Capture the cell that displays the provided text and extract its (x, y) central coordinate. 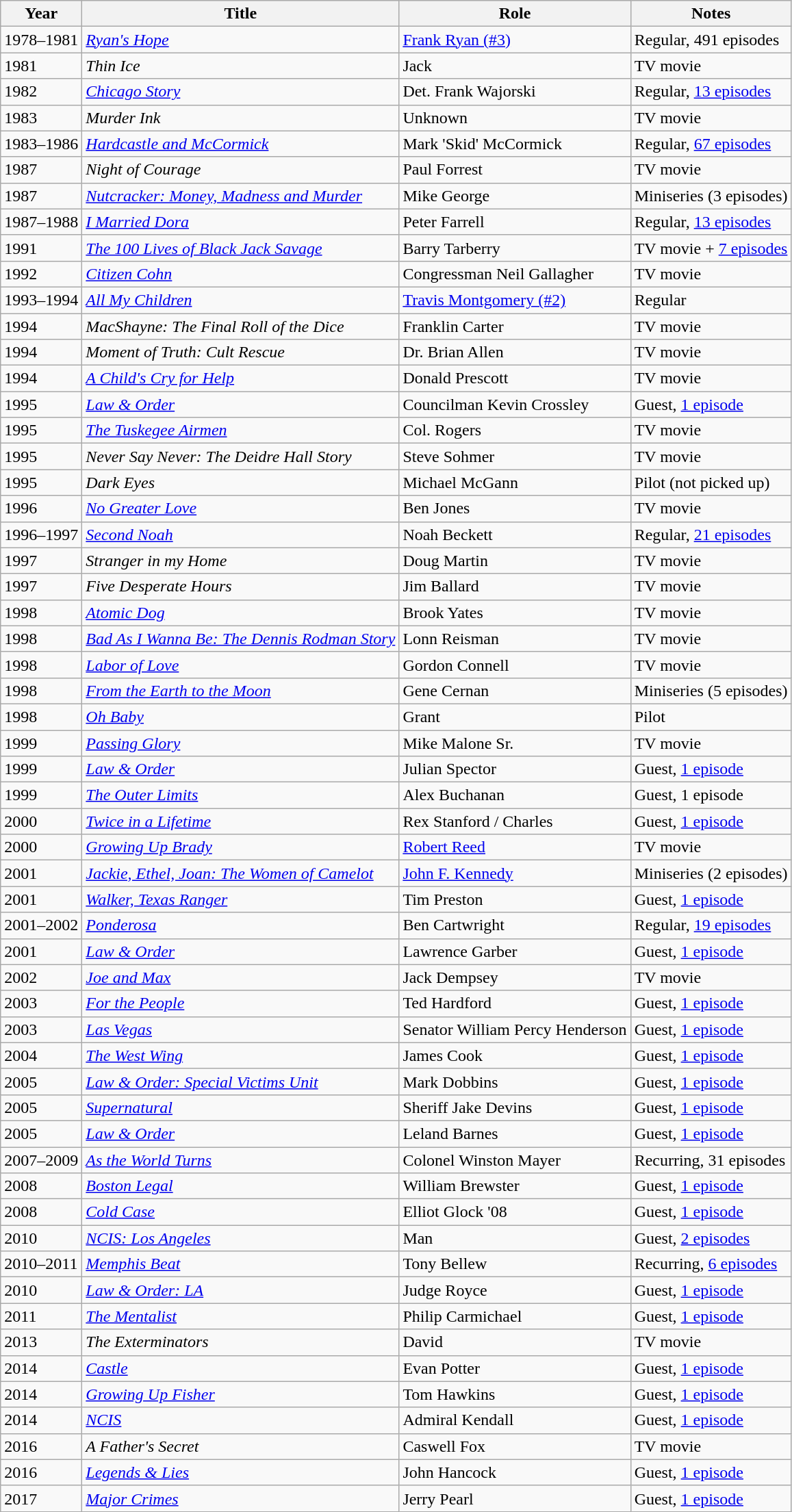
Mike George (515, 196)
Recurring, 31 episodes (711, 1160)
Noah Beckett (515, 535)
Sheriff Jake Devins (515, 1107)
Atomic Dog (241, 613)
Lonn Reisman (515, 639)
Tim Preston (515, 899)
Twice in a Lifetime (241, 821)
Evan Potter (515, 1368)
As the World Turns (241, 1160)
John F. Kennedy (515, 873)
Year (41, 14)
Judge Royce (515, 1290)
TV movie + 7 episodes (711, 248)
Thin Ice (241, 66)
The West Wing (241, 1055)
Joe and Max (241, 977)
NCIS (241, 1420)
Paul Forrest (515, 170)
2013 (41, 1342)
Colonel Winston Mayer (515, 1160)
For the People (241, 1003)
MacShayne: The Final Roll of the Dice (241, 326)
Guest, 2 episodes (711, 1238)
Doug Martin (515, 561)
All My Children (241, 300)
A Child's Cry for Help (241, 379)
Gordon Connell (515, 665)
Leland Barnes (515, 1133)
Jerry Pearl (515, 1498)
The Outer Limits (241, 795)
2007–2009 (41, 1160)
Tony Bellew (515, 1264)
Bad As I Wanna Be: The Dennis Rodman Story (241, 639)
Citizen Cohn (241, 274)
From the Earth to the Moon (241, 691)
Gene Cernan (515, 691)
Caswell Fox (515, 1446)
Mark 'Skid' McCormick (515, 144)
Growing Up Fisher (241, 1394)
Franklin Carter (515, 326)
Regular, 491 episodes (711, 40)
Notes (711, 14)
Las Vegas (241, 1029)
Dark Eyes (241, 483)
1993–1994 (41, 300)
Regular, 21 episodes (711, 535)
Regular (711, 300)
Tom Hawkins (515, 1394)
Chicago Story (241, 92)
Michael McGann (515, 483)
Dr. Brian Allen (515, 353)
Alex Buchanan (515, 795)
1983 (41, 118)
Night of Courage (241, 170)
Growing Up Brady (241, 847)
Philip Carmichael (515, 1316)
James Cook (515, 1055)
The Tuskegee Airmen (241, 431)
1996–1997 (41, 535)
Councilman Kevin Crossley (515, 405)
I Married Dora (241, 222)
Miniseries (2 episodes) (711, 873)
Jack Dempsey (515, 977)
2001–2002 (41, 925)
Brook Yates (515, 613)
The Exterminators (241, 1342)
Oh Baby (241, 717)
Jack (515, 66)
Mark Dobbins (515, 1081)
The 100 Lives of Black Jack Savage (241, 248)
Recurring, 6 episodes (711, 1264)
Senator William Percy Henderson (515, 1029)
Supernatural (241, 1107)
2011 (41, 1316)
Robert Reed (515, 847)
Stranger in my Home (241, 561)
2004 (41, 1055)
Ponderosa (241, 925)
Labor of Love (241, 665)
A Father's Secret (241, 1446)
Ryan's Hope (241, 40)
Barry Tarberry (515, 248)
Col. Rogers (515, 431)
Miniseries (3 episodes) (711, 196)
1982 (41, 92)
Jackie, Ethel, Joan: The Women of Camelot (241, 873)
Role (515, 14)
The Mentalist (241, 1316)
Steve Sohmer (515, 457)
Julian Spector (515, 769)
Law & Order: LA (241, 1290)
NCIS: Los Angeles (241, 1238)
Man (515, 1238)
Title (241, 14)
Miniseries (5 episodes) (711, 691)
Unknown (515, 118)
Jim Ballard (515, 587)
2010–2011 (41, 1264)
Legends & Lies (241, 1472)
Five Desperate Hours (241, 587)
1978–1981 (41, 40)
1991 (41, 248)
Pilot (not picked up) (711, 483)
Travis Montgomery (#2) (515, 300)
Congressman Neil Gallagher (515, 274)
Law & Order: Special Victims Unit (241, 1081)
Mike Malone Sr. (515, 743)
1992 (41, 274)
Admiral Kendall (515, 1420)
Castle (241, 1368)
Major Crimes (241, 1498)
1981 (41, 66)
Memphis Beat (241, 1264)
2002 (41, 977)
Cold Case (241, 1212)
1987–1988 (41, 222)
2017 (41, 1498)
Ted Hardford (515, 1003)
Boston Legal (241, 1186)
Nutcracker: Money, Madness and Murder (241, 196)
1983–1986 (41, 144)
Passing Glory (241, 743)
Moment of Truth: Cult Rescue (241, 353)
Regular, 19 episodes (711, 925)
Regular, 67 episodes (711, 144)
Det. Frank Wajorski (515, 92)
Donald Prescott (515, 379)
Ben Jones (515, 509)
Walker, Texas Ranger (241, 899)
David (515, 1342)
Pilot (711, 717)
Murder Ink (241, 118)
Frank Ryan (#3) (515, 40)
1996 (41, 509)
Elliot Glock '08 (515, 1212)
Rex Stanford / Charles (515, 821)
Hardcastle and McCormick (241, 144)
Grant (515, 717)
Ben Cartwright (515, 925)
William Brewster (515, 1186)
John Hancock (515, 1472)
Second Noah (241, 535)
Lawrence Garber (515, 951)
Never Say Never: The Deidre Hall Story (241, 457)
No Greater Love (241, 509)
Peter Farrell (515, 222)
